From the cell containing the given text, extract its center point as (X, Y) coordinate. 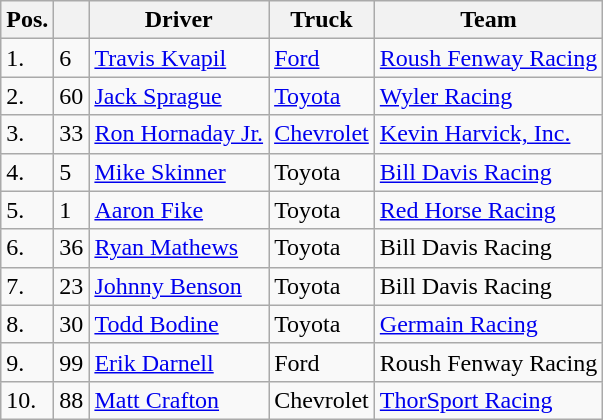
Jack Sprague (179, 96)
Red Horse Racing (488, 210)
Mike Skinner (179, 172)
Johnny Benson (179, 286)
33 (72, 134)
7. (28, 286)
5. (28, 210)
2. (28, 96)
88 (72, 400)
Ryan Mathews (179, 248)
3. (28, 134)
Pos. (28, 20)
60 (72, 96)
30 (72, 324)
9. (28, 362)
Driver (179, 20)
36 (72, 248)
Kevin Harvick, Inc. (488, 134)
Travis Kvapil (179, 58)
8. (28, 324)
6 (72, 58)
1. (28, 58)
ThorSport Racing (488, 400)
Team (488, 20)
Wyler Racing (488, 96)
4. (28, 172)
Truck (322, 20)
Ron Hornaday Jr. (179, 134)
10. (28, 400)
Erik Darnell (179, 362)
5 (72, 172)
23 (72, 286)
Germain Racing (488, 324)
1 (72, 210)
99 (72, 362)
6. (28, 248)
Todd Bodine (179, 324)
Matt Crafton (179, 400)
Aaron Fike (179, 210)
